Return (X, Y) of the center of cell containing provided text 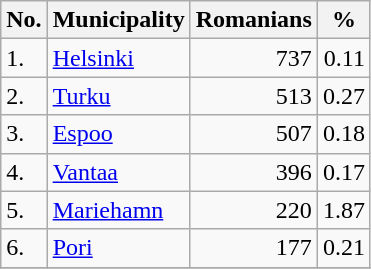
4. (24, 172)
513 (254, 96)
Helsinki (118, 58)
0.11 (344, 58)
% (344, 20)
0.17 (344, 172)
Pori (118, 248)
Vantaa (118, 172)
Espoo (118, 134)
737 (254, 58)
0.18 (344, 134)
1. (24, 58)
Mariehamn (118, 210)
3. (24, 134)
0.21 (344, 248)
Romanians (254, 20)
507 (254, 134)
1.87 (344, 210)
Municipality (118, 20)
396 (254, 172)
Turku (118, 96)
No. (24, 20)
220 (254, 210)
177 (254, 248)
2. (24, 96)
5. (24, 210)
0.27 (344, 96)
6. (24, 248)
